For the text-containing cell, return its midpoint in [X, Y] coordinate format. 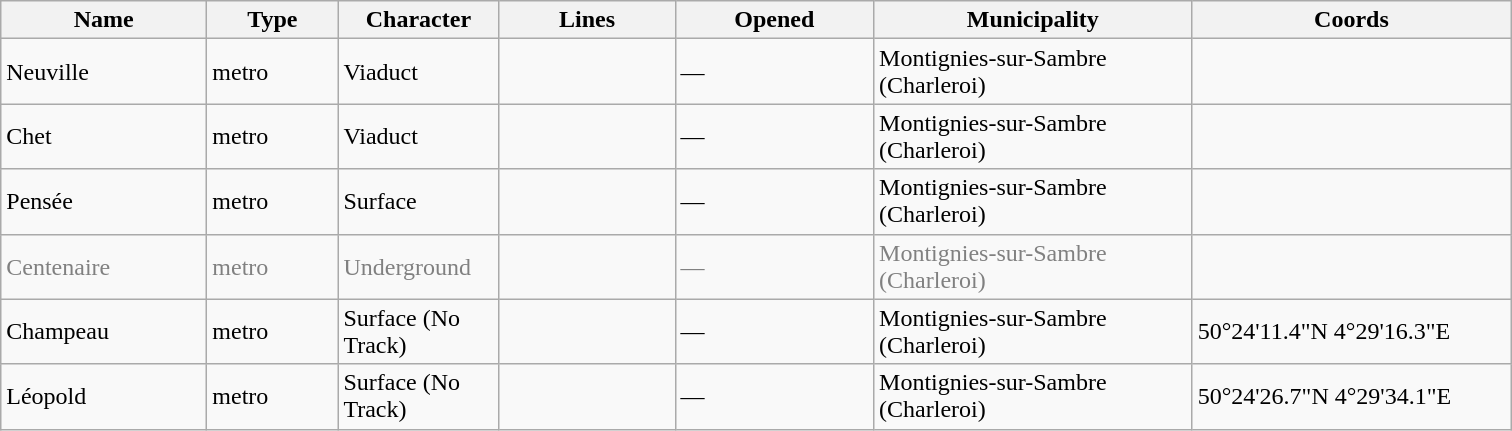
Character [418, 20]
Coords [1352, 20]
Centenaire [104, 266]
Underground [418, 266]
Champeau [104, 332]
Chet [104, 136]
Neuville [104, 72]
50°24'26.7"N 4°29'34.1"E [1352, 396]
Surface [418, 202]
Municipality [1034, 20]
Lines [587, 20]
50°24'11.4"N 4°29'16.3"E [1352, 332]
Léopold [104, 396]
Name [104, 20]
Pensée [104, 202]
Type [272, 20]
Opened [774, 20]
